Determine the (X, Y) coordinate at the center of the cell enclosing the given text.  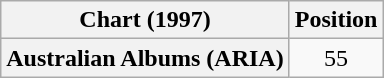
Chart (1997) (145, 20)
Position (336, 20)
55 (336, 58)
Australian Albums (ARIA) (145, 58)
